Locate the cell with the specified text and output its (x, y) center coordinate. 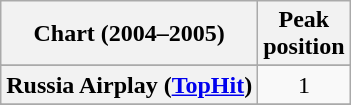
Chart (2004–2005) (130, 34)
Russia Airplay (TopHit) (130, 85)
1 (304, 85)
Peakposition (304, 34)
